Return the [x, y] coordinate for the center point of the cell that contains the specified text.  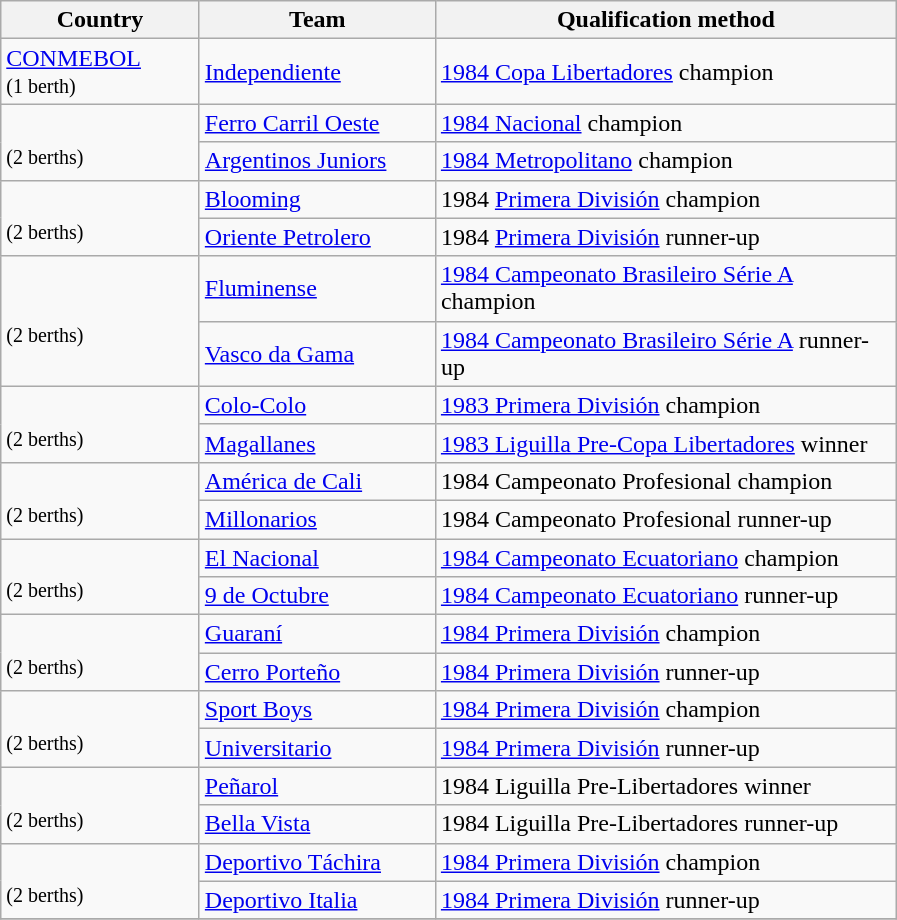
CONMEBOL(1 berth) [100, 72]
Deportivo Táchira [317, 862]
1984 Nacional champion [666, 123]
1984 Metropolitano champion [666, 161]
1984 Campeonato Profesional champion [666, 481]
1984 Campeonato Ecuatoriano champion [666, 557]
1984 Copa Libertadores champion [666, 72]
9 de Octubre [317, 596]
Independiente [317, 72]
1984 Campeonato Profesional runner-up [666, 519]
1983 Liguilla Pre-Copa Libertadores winner [666, 443]
El Nacional [317, 557]
Magallanes [317, 443]
Fluminense [317, 288]
Bella Vista [317, 824]
Team [317, 20]
Argentinos Juniors [317, 161]
Country [100, 20]
1983 Primera División champion [666, 405]
Cerro Porteño [317, 672]
Vasco da Gama [317, 354]
1984 Liguilla Pre-Libertadores runner-up [666, 824]
Colo-Colo [317, 405]
Deportivo Italia [317, 900]
Universitario [317, 748]
1984 Campeonato Ecuatoriano runner-up [666, 596]
Qualification method [666, 20]
Guaraní [317, 634]
Peñarol [317, 786]
Ferro Carril Oeste [317, 123]
1984 Campeonato Brasileiro Série A champion [666, 288]
1984 Campeonato Brasileiro Série A runner-up [666, 354]
1984 Liguilla Pre-Libertadores winner [666, 786]
América de Cali [317, 481]
Blooming [317, 199]
Sport Boys [317, 710]
Oriente Petrolero [317, 237]
Millonarios [317, 519]
